Return the (x, y) coordinate for the center point of the cell that contains the specified text.  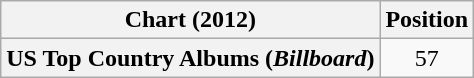
57 (427, 58)
Position (427, 20)
US Top Country Albums (Billboard) (190, 58)
Chart (2012) (190, 20)
